Provide the (X, Y) coordinate of the cell's center where the given text is located.  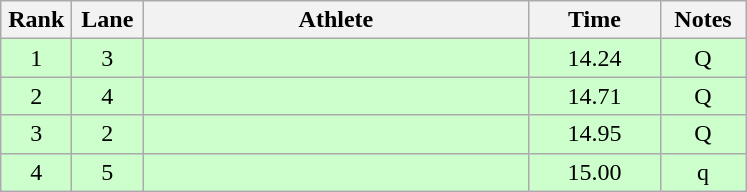
1 (36, 58)
Notes (703, 20)
14.71 (594, 96)
q (703, 172)
14.95 (594, 134)
Lane (108, 20)
14.24 (594, 58)
5 (108, 172)
Rank (36, 20)
Athlete (336, 20)
Time (594, 20)
15.00 (594, 172)
